Provide the [X, Y] coordinate of the cell's center where the given text is located.  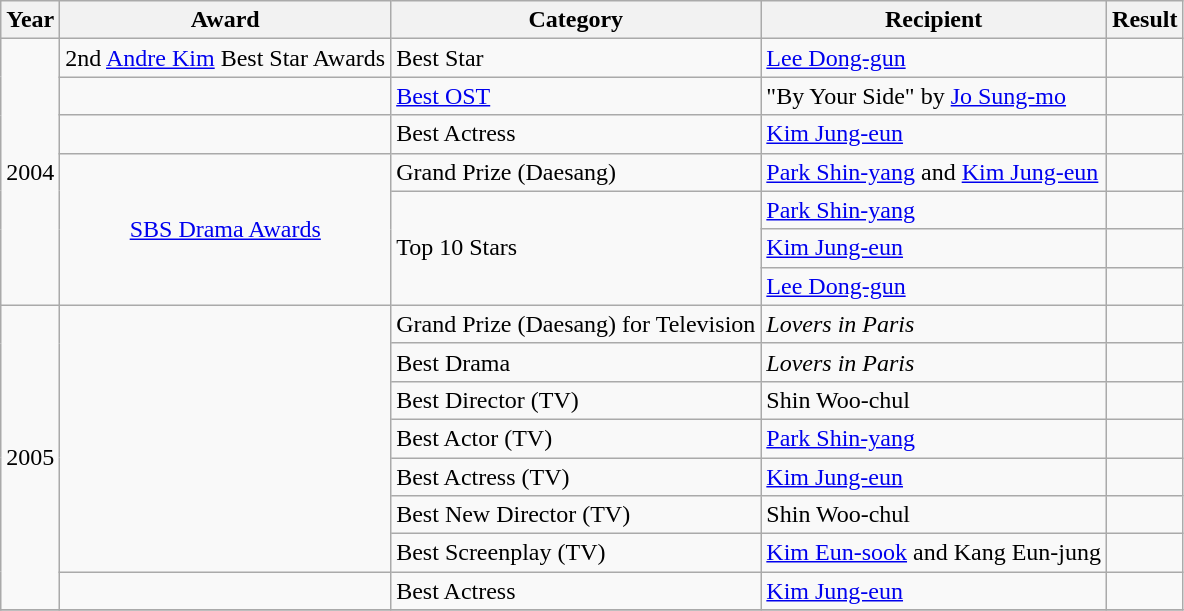
Kim Eun-sook and Kang Eun-jung [934, 553]
2005 [30, 457]
Best Director (TV) [576, 400]
SBS Drama Awards [226, 229]
Best Actress (TV) [576, 477]
"By Your Side" by Jo Sung-mo [934, 96]
Best New Director (TV) [576, 515]
2nd Andre Kim Best Star Awards [226, 58]
Best Star [576, 58]
Year [30, 20]
Recipient [934, 20]
Result [1145, 20]
Top 10 Stars [576, 248]
Best Actor (TV) [576, 438]
Park Shin-yang and Kim Jung-eun [934, 172]
Best Drama [576, 362]
Best Screenplay (TV) [576, 553]
Best OST [576, 96]
Award [226, 20]
Grand Prize (Daesang) [576, 172]
Category [576, 20]
2004 [30, 172]
Grand Prize (Daesang) for Television [576, 324]
